Return (x, y) of the center of cell containing provided text 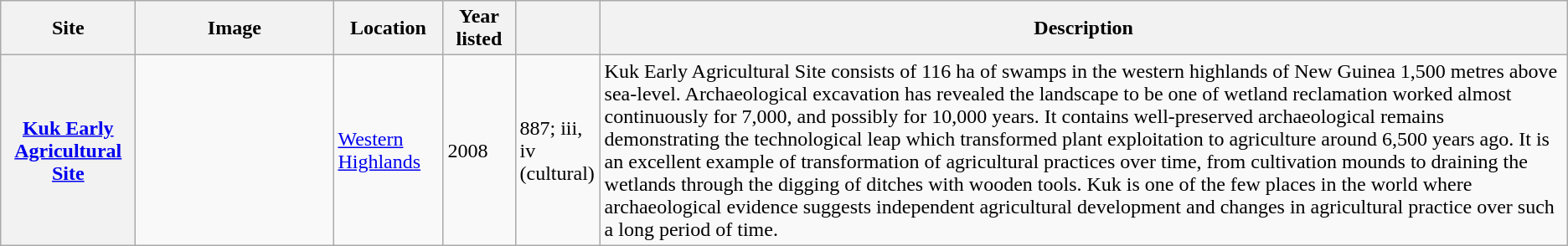
Location (389, 28)
Site (69, 28)
2008 (479, 151)
Image (235, 28)
Kuk Early Agricultural Site (69, 151)
Year listed (479, 28)
887; iii, iv (cultural) (558, 151)
Description (1084, 28)
Western Highlands (389, 151)
